Find where the given text appears and provide that cell's center as [X, Y] coordinate. 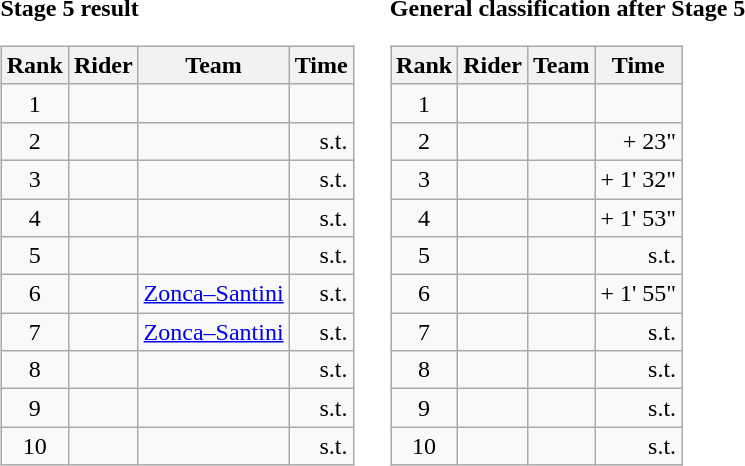
+ 1' 55" [638, 294]
+ 23" [638, 141]
+ 1' 32" [638, 179]
+ 1' 53" [638, 217]
